Capture the cell that displays the provided text and extract its (X, Y) central coordinate. 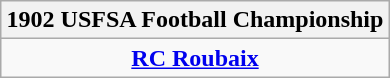
1902 USFSA Football Championship (195, 20)
RC Roubaix (195, 58)
